Extract the (X, Y) coordinate from the center of the cell holding the provided text.  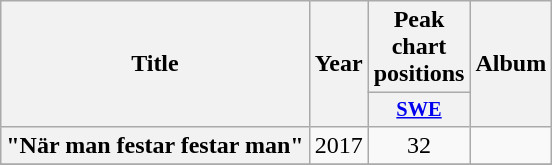
Year (338, 64)
2017 (338, 145)
Album (511, 64)
SWE (419, 110)
"När man festar festar man" (155, 145)
Peak chart positions (419, 47)
Title (155, 64)
32 (419, 145)
